Detect which cell encompasses the target text, then output its [x, y] center coordinate. 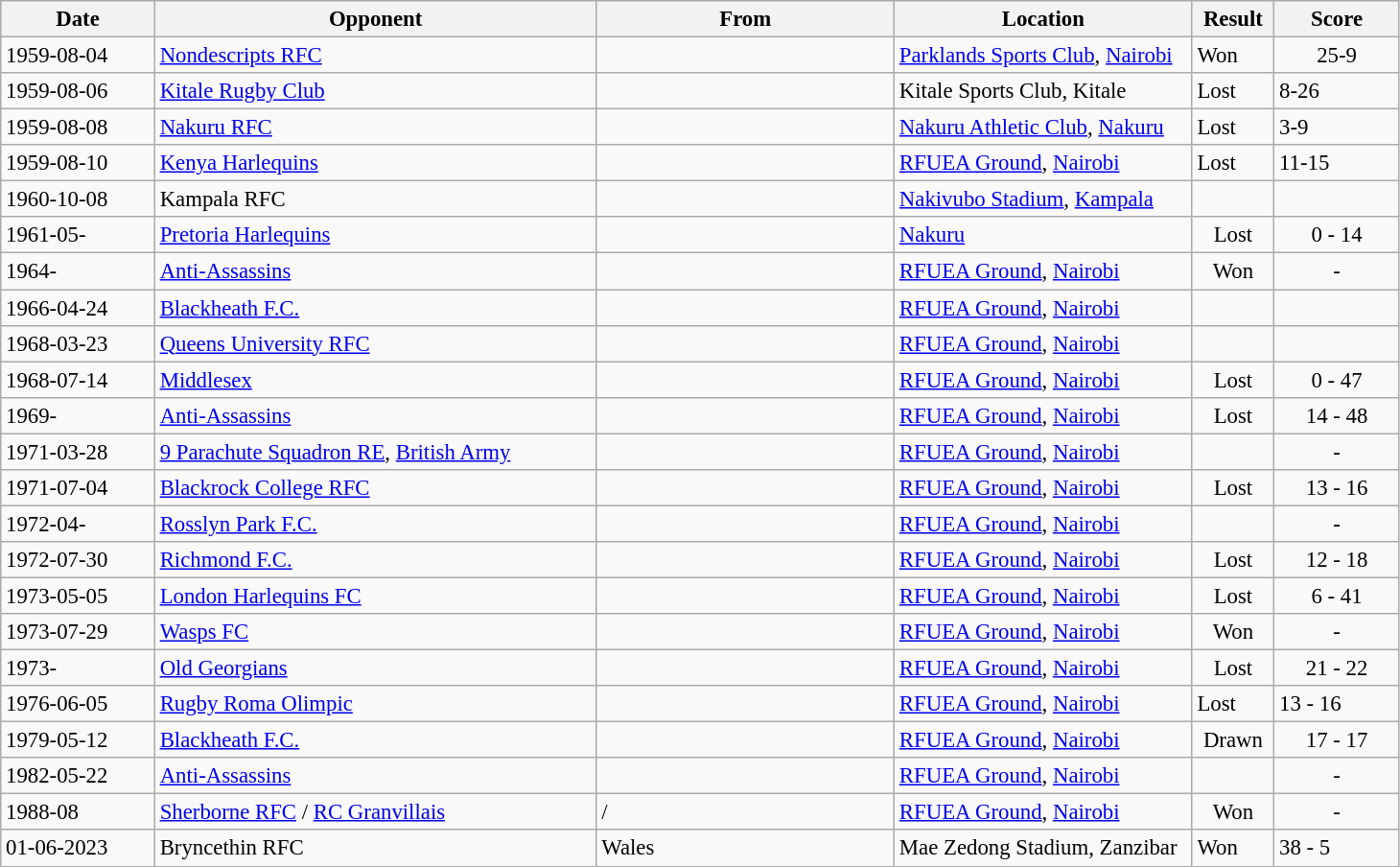
Nakivubo Stadium, Kampala [1043, 199]
Queens University RFC [376, 343]
Bryncethin RFC [376, 849]
1959-08-08 [79, 128]
Kitale Rugby Club [376, 91]
Kampala RFC [376, 199]
Rosslyn Park F.C. [376, 524]
1976-06-05 [79, 704]
1973- [79, 668]
1968-07-14 [79, 380]
Date [79, 19]
6 - 41 [1337, 596]
Score [1337, 19]
1979-05-12 [79, 740]
/ [746, 812]
1973-05-05 [79, 596]
1959-08-10 [79, 163]
Kenya Harlequins [376, 163]
1988-08 [79, 812]
1964- [79, 271]
1972-07-30 [79, 560]
Kitale Sports Club, Kitale [1043, 91]
Nondescripts RFC [376, 56]
1973-07-29 [79, 632]
9 Parachute Squadron RE, British Army [376, 452]
1982-05-22 [79, 776]
Nakuru Athletic Club, Nakuru [1043, 128]
38 - 5 [1337, 849]
Richmond F.C. [376, 560]
Parklands Sports Club, Nairobi [1043, 56]
Opponent [376, 19]
1961-05- [79, 235]
0 - 14 [1337, 235]
1959-08-04 [79, 56]
11-15 [1337, 163]
Sherborne RFC / RC Granvillais [376, 812]
Result [1233, 19]
1968-03-23 [79, 343]
12 - 18 [1337, 560]
17 - 17 [1337, 740]
Drawn [1233, 740]
Old Georgians [376, 668]
1966-04-24 [79, 308]
Wales [746, 849]
1969- [79, 415]
3-9 [1337, 128]
Nakuru RFC [376, 128]
Blackrock College RFC [376, 488]
Middlesex [376, 380]
1971-03-28 [79, 452]
8-26 [1337, 91]
21 - 22 [1337, 668]
1971-07-04 [79, 488]
Location [1043, 19]
1960-10-08 [79, 199]
14 - 48 [1337, 415]
25-9 [1337, 56]
0 - 47 [1337, 380]
1972-04- [79, 524]
Nakuru [1043, 235]
Mae Zedong Stadium, Zanzibar [1043, 849]
1959-08-06 [79, 91]
London Harlequins FC [376, 596]
Rugby Roma Olimpic [376, 704]
01-06-2023 [79, 849]
Wasps FC [376, 632]
Pretoria Harlequins [376, 235]
From [746, 19]
